Detect which cell encompasses the target text, then output its [X, Y] center coordinate. 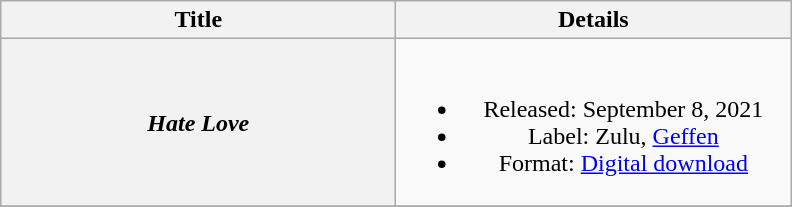
Hate Love [198, 122]
Title [198, 20]
Details [594, 20]
Released: September 8, 2021Label: Zulu, GeffenFormat: Digital download [594, 122]
